Scan for the cell matching the given text and deliver its [X, Y] coordinate at center. 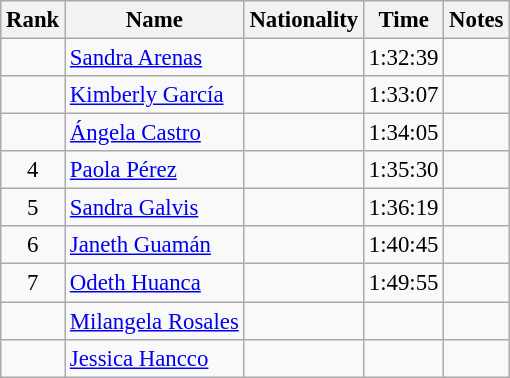
7 [33, 283]
Milangela Rosales [155, 321]
Paola Pérez [155, 170]
6 [33, 245]
Odeth Huanca [155, 283]
Notes [476, 20]
1:35:30 [404, 170]
Time [404, 20]
Jessica Hancco [155, 358]
1:49:55 [404, 283]
Nationality [304, 20]
Sandra Galvis [155, 208]
Rank [33, 20]
1:32:39 [404, 58]
Sandra Arenas [155, 58]
Ángela Castro [155, 133]
1:34:05 [404, 133]
1:33:07 [404, 95]
Janeth Guamán [155, 245]
1:36:19 [404, 208]
4 [33, 170]
5 [33, 208]
1:40:45 [404, 245]
Name [155, 20]
Kimberly García [155, 95]
